Locate the cell with the specified text and output its (X, Y) center coordinate. 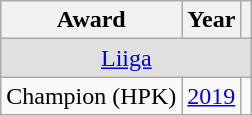
Year (212, 20)
Award (92, 20)
2019 (212, 96)
Liiga (126, 58)
Champion (HPK) (92, 96)
